From the cell containing the given text, extract its center point as [x, y] coordinate. 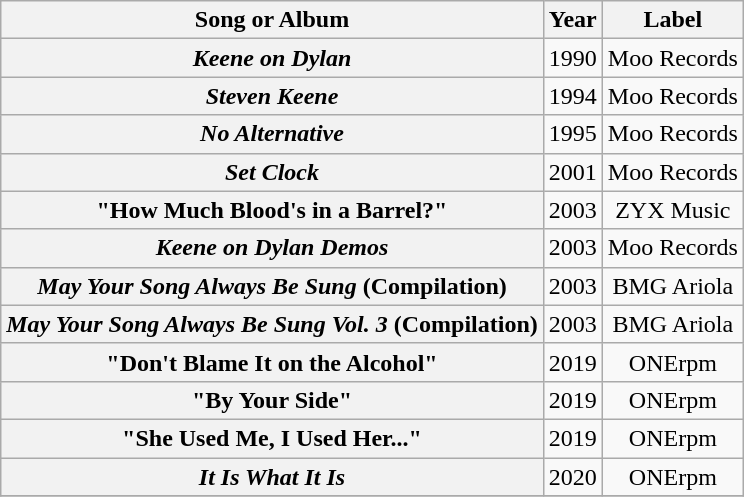
No Alternative [272, 134]
Label [672, 20]
"She Used Me, I Used Her..." [272, 438]
Keene on Dylan Demos [272, 248]
"Don't Blame It on the Alcohol" [272, 362]
May Your Song Always Be Sung Vol. 3 (Compilation) [272, 324]
ZYX Music [672, 210]
It Is What It Is [272, 477]
May Your Song Always Be Sung (Compilation) [272, 286]
1990 [572, 58]
2001 [572, 172]
Song or Album [272, 20]
1994 [572, 96]
Year [572, 20]
2020 [572, 477]
"How Much Blood's in a Barrel?" [272, 210]
1995 [572, 134]
Steven Keene [272, 96]
"By Your Side" [272, 400]
Set Clock [272, 172]
Keene on Dylan [272, 58]
